Scan for the cell matching the given text and deliver its [x, y] coordinate at center. 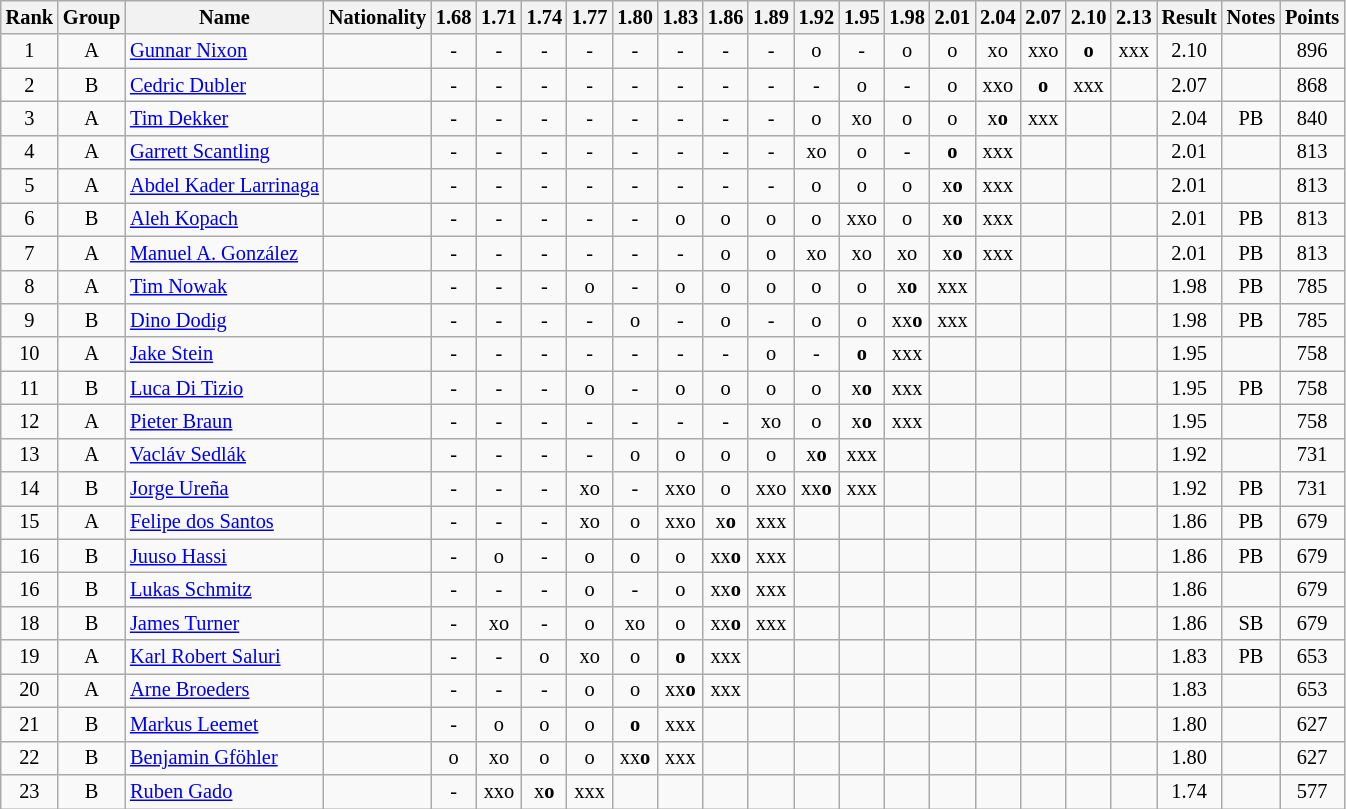
1.89 [770, 17]
Dino Dodig [224, 320]
James Turner [224, 623]
Vacláv Sedlák [224, 455]
Rank [30, 17]
9 [30, 320]
Manuel A. González [224, 253]
1.71 [498, 17]
Result [1190, 17]
Pieter Braun [224, 421]
Luca Di Tizio [224, 388]
12 [30, 421]
868 [1312, 85]
840 [1312, 118]
Jorge Ureña [224, 489]
3 [30, 118]
10 [30, 354]
1 [30, 51]
14 [30, 489]
1.68 [454, 17]
Felipe dos Santos [224, 522]
22 [30, 758]
13 [30, 455]
Group [92, 17]
Nationality [378, 17]
23 [30, 791]
Jake Stein [224, 354]
Points [1312, 17]
1.77 [590, 17]
Karl Robert Saluri [224, 657]
8 [30, 287]
5 [30, 186]
Markus Leemet [224, 724]
Juuso Hassi [224, 556]
577 [1312, 791]
Notes [1251, 17]
7 [30, 253]
15 [30, 522]
2 [30, 85]
6 [30, 219]
Name [224, 17]
Benjamin Gföhler [224, 758]
896 [1312, 51]
Ruben Gado [224, 791]
21 [30, 724]
Tim Dekker [224, 118]
Lukas Schmitz [224, 589]
Aleh Kopach [224, 219]
18 [30, 623]
Arne Broeders [224, 690]
Gunnar Nixon [224, 51]
19 [30, 657]
11 [30, 388]
4 [30, 152]
20 [30, 690]
2.13 [1134, 17]
Cedric Dubler [224, 85]
Tim Nowak [224, 287]
Abdel Kader Larrinaga [224, 186]
SB [1251, 623]
Garrett Scantling [224, 152]
